Locate the cell with the specified text and output its [x, y] center coordinate. 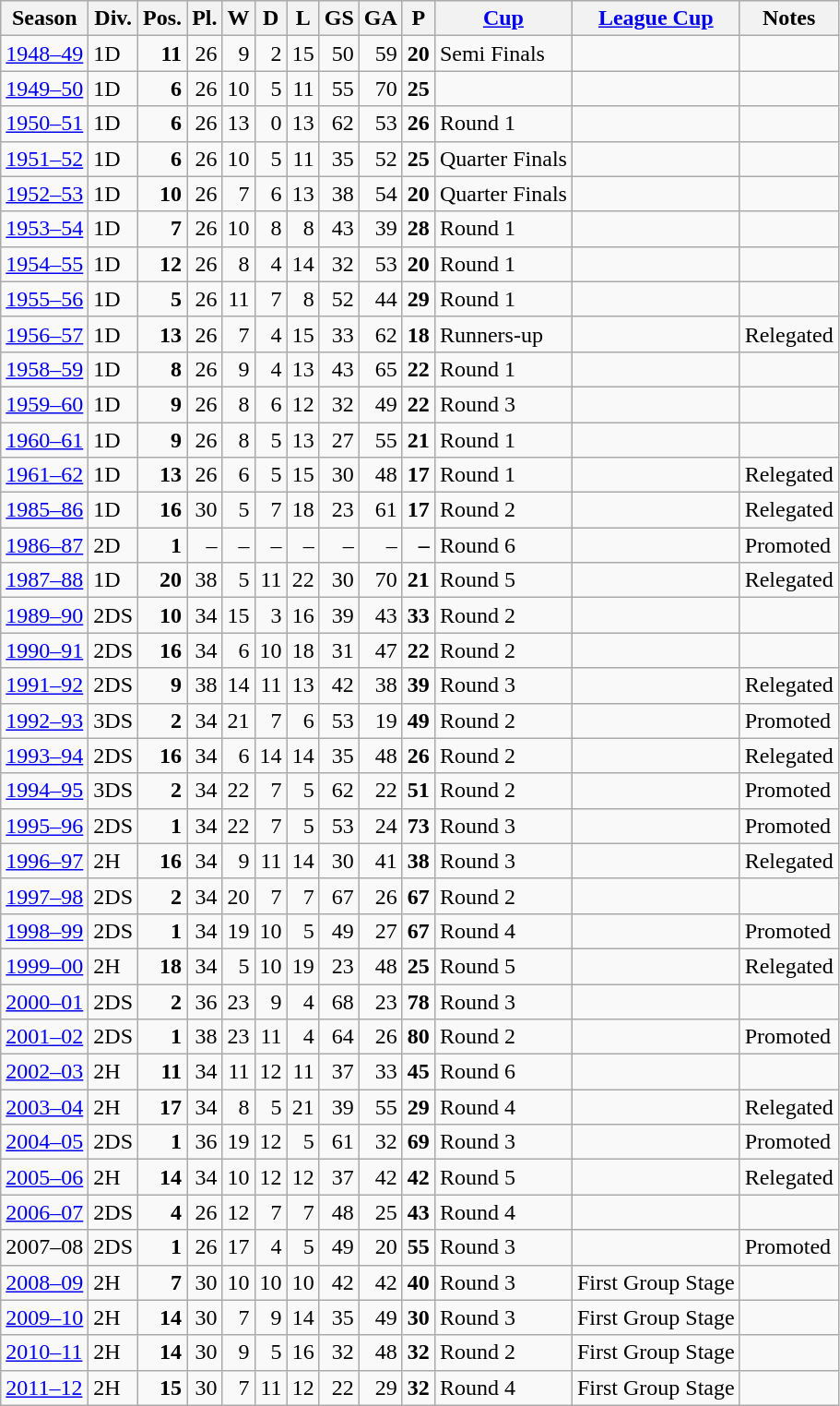
2005–06 [44, 1177]
1991–92 [44, 685]
1958–59 [44, 369]
2003–04 [44, 1107]
2006–07 [44, 1212]
1990–91 [44, 650]
Pos. [162, 18]
0 [271, 124]
45 [419, 1072]
2009–10 [44, 1317]
44 [380, 299]
Runners-up [503, 334]
73 [419, 826]
D [271, 18]
28 [419, 229]
1986–87 [44, 545]
1952–53 [44, 194]
1948–49 [44, 54]
GS [339, 18]
Pl. [205, 18]
1949–50 [44, 89]
31 [339, 650]
41 [380, 861]
50 [339, 54]
64 [339, 1037]
54 [380, 194]
1955–56 [44, 299]
Div. [113, 18]
L [302, 18]
P [419, 18]
W [238, 18]
2007–08 [44, 1247]
69 [419, 1142]
2000–01 [44, 1001]
1959–60 [44, 404]
80 [419, 1037]
47 [380, 650]
Notes [789, 18]
1951–52 [44, 159]
2004–05 [44, 1142]
1950–51 [44, 124]
1961–62 [44, 475]
Cup [503, 18]
1985–86 [44, 510]
1989–90 [44, 615]
1960–61 [44, 440]
1996–97 [44, 861]
24 [380, 826]
1954–55 [44, 264]
2008–09 [44, 1282]
68 [339, 1001]
Semi Finals [503, 54]
2011–12 [44, 1388]
1987–88 [44, 580]
2010–11 [44, 1352]
1994–95 [44, 791]
1999–00 [44, 966]
1953–54 [44, 229]
1998–99 [44, 931]
3 [271, 615]
78 [419, 1001]
2002–03 [44, 1072]
1993–94 [44, 756]
Season [44, 18]
40 [419, 1282]
59 [380, 54]
1997–98 [44, 896]
League Cup [656, 18]
1956–57 [44, 334]
51 [419, 791]
1995–96 [44, 826]
65 [380, 369]
GA [380, 18]
2001–02 [44, 1037]
2D [113, 545]
1992–93 [44, 721]
